Return [X, Y] of the center of cell containing provided text 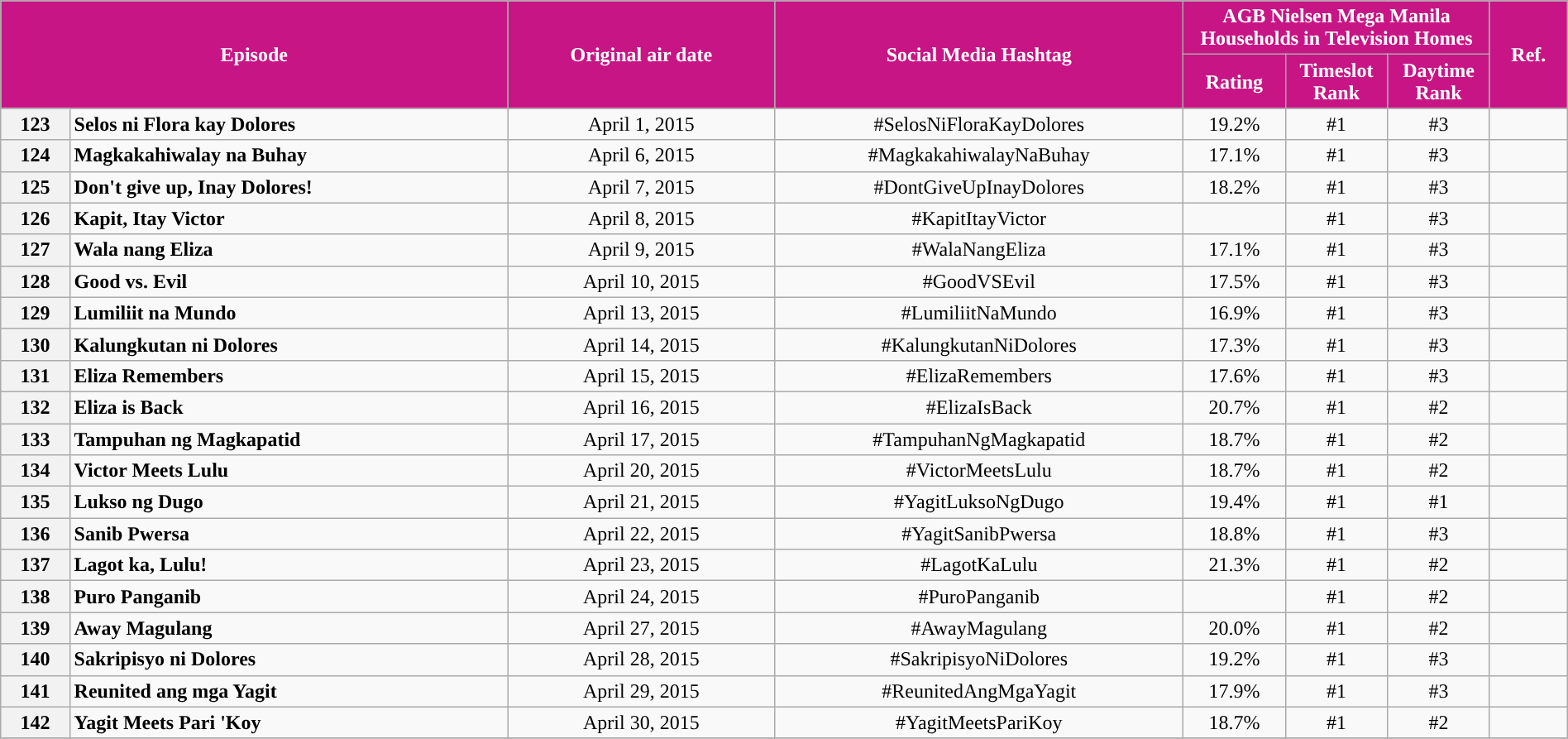
Good vs. Evil [289, 281]
April 24, 2015 [642, 597]
#DontGiveUpInayDolores [979, 187]
Eliza Remembers [289, 376]
138 [35, 597]
Puro Panganib [289, 597]
17.9% [1235, 691]
17.5% [1235, 281]
16.9% [1235, 313]
Ref. [1528, 55]
April 28, 2015 [642, 660]
123 [35, 124]
Kalungkutan ni Dolores [289, 344]
Kapit, Itay Victor [289, 218]
137 [35, 565]
124 [35, 156]
Episode [255, 55]
Wala nang Eliza [289, 250]
136 [35, 534]
Yagit Meets Pari 'Koy [289, 722]
#YagitSanibPwersa [979, 534]
133 [35, 439]
127 [35, 250]
18.8% [1235, 534]
Lagot ka, Lulu! [289, 565]
129 [35, 313]
Original air date [642, 55]
April 22, 2015 [642, 534]
Sanib Pwersa [289, 534]
#WalaNangEliza [979, 250]
#GoodVSEvil [979, 281]
Daytime Rank [1439, 81]
April 27, 2015 [642, 628]
Don't give up, Inay Dolores! [289, 187]
#YagitLuksoNgDugo [979, 502]
#AwayMagulang [979, 628]
April 23, 2015 [642, 565]
#ElizaRemembers [979, 376]
20.0% [1235, 628]
125 [35, 187]
April 15, 2015 [642, 376]
April 6, 2015 [642, 156]
Rating [1235, 81]
#ReunitedAngMgaYagit [979, 691]
April 9, 2015 [642, 250]
April 7, 2015 [642, 187]
#LumiliitNaMundo [979, 313]
April 17, 2015 [642, 439]
April 8, 2015 [642, 218]
18.2% [1235, 187]
April 29, 2015 [642, 691]
140 [35, 660]
126 [35, 218]
#LagotKaLulu [979, 565]
Eliza is Back [289, 407]
19.4% [1235, 502]
141 [35, 691]
April 30, 2015 [642, 722]
Victor Meets Lulu [289, 471]
131 [35, 376]
April 1, 2015 [642, 124]
135 [35, 502]
Selos ni Flora kay Dolores [289, 124]
130 [35, 344]
#SakripisyoNiDolores [979, 660]
April 16, 2015 [642, 407]
Social Media Hashtag [979, 55]
Away Magulang [289, 628]
#YagitMeetsPariKoy [979, 722]
139 [35, 628]
April 14, 2015 [642, 344]
128 [35, 281]
Lumiliit na Mundo [289, 313]
April 20, 2015 [642, 471]
132 [35, 407]
#KapitItayVictor [979, 218]
#TampuhanNgMagkapatid [979, 439]
#ElizaIsBack [979, 407]
#SelosNiFloraKayDolores [979, 124]
Reunited ang mga Yagit [289, 691]
17.3% [1235, 344]
AGB Nielsen Mega Manila Households in Television Homes [1336, 28]
21.3% [1235, 565]
Timeslot Rank [1336, 81]
April 10, 2015 [642, 281]
Sakripisyo ni Dolores [289, 660]
Magkakahiwalay na Buhay [289, 156]
20.7% [1235, 407]
#MagkakahiwalayNaBuhay [979, 156]
#PuroPanganib [979, 597]
134 [35, 471]
Tampuhan ng Magkapatid [289, 439]
April 21, 2015 [642, 502]
#KalungkutanNiDolores [979, 344]
17.6% [1235, 376]
142 [35, 722]
#VictorMeetsLulu [979, 471]
Lukso ng Dugo [289, 502]
April 13, 2015 [642, 313]
